Search for the cell housing the specified text and yield its (x, y) center coordinate. 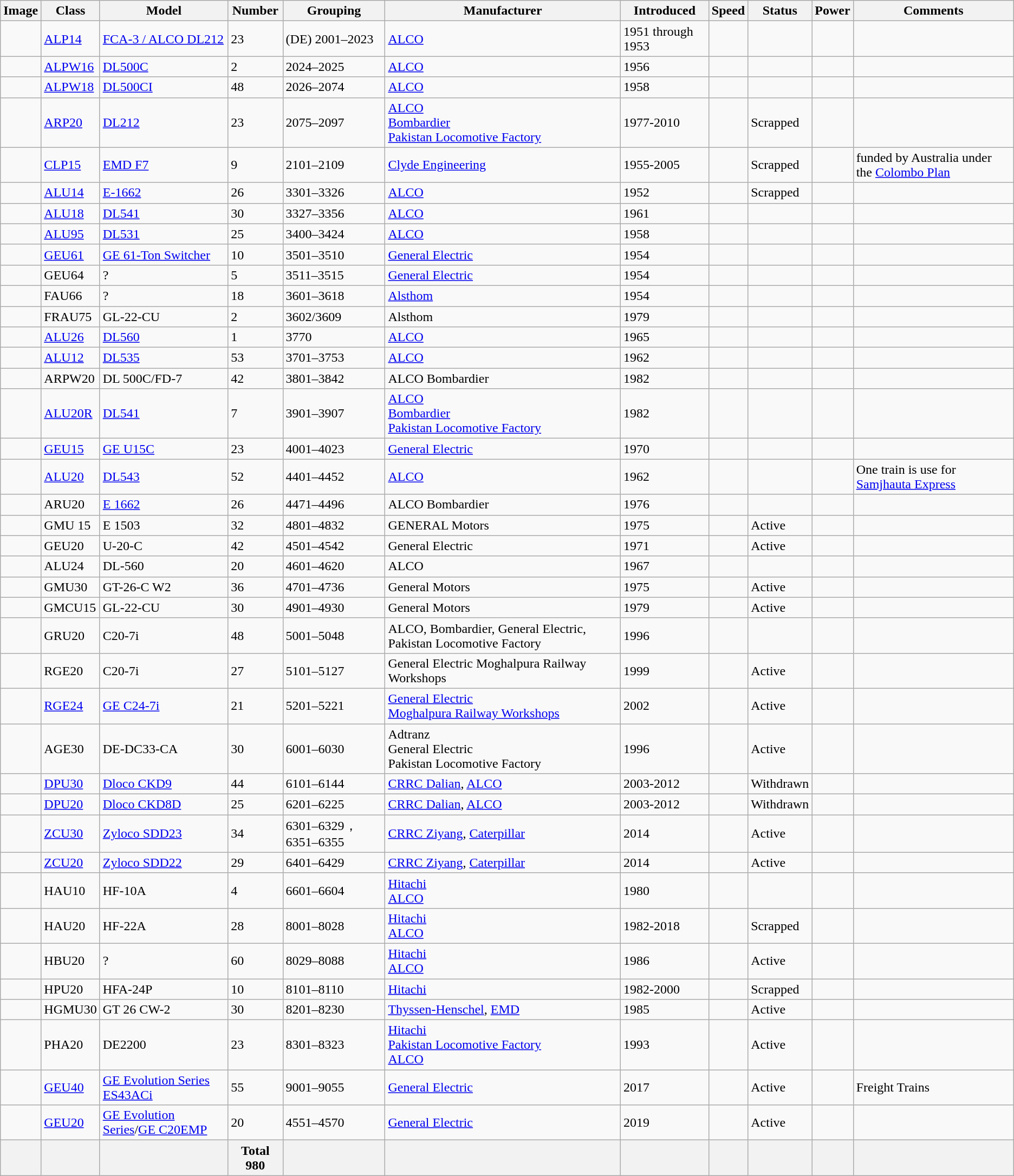
DL543 (164, 476)
32 (256, 525)
7 (256, 414)
ALU20 (70, 476)
GRU20 (70, 636)
3770 (334, 337)
8101–8110 (334, 989)
DL560 (164, 337)
Grouping (334, 11)
3301–3326 (334, 193)
DPU20 (70, 805)
E 1503 (164, 525)
ALPW16 (70, 67)
3400–3424 (334, 234)
1982-2018 (665, 926)
4801–4832 (334, 525)
Clyde Engineering (503, 165)
GEU15 (70, 449)
funded by Australia under the Colombo Plan (933, 165)
4001–4023 (334, 449)
CLP15 (70, 165)
GMU30 (70, 587)
Number (256, 11)
34 (256, 834)
ALPW18 (70, 87)
2026–2074 (334, 87)
HitachiPakistan Locomotive FactoryALCO (503, 1045)
44 (256, 784)
1952 (665, 193)
28 (256, 926)
4501–4542 (334, 546)
General ElectricMoghalpura Railway Workshops (503, 706)
DL531 (164, 234)
HBU20 (70, 961)
RGE20 (70, 670)
Speed (728, 11)
2101–2109 (334, 165)
GE Evolution Series ES43ACi (164, 1087)
GT 26 CW-2 (164, 1010)
1982-2000 (665, 989)
6201–6225 (334, 805)
3501–3510 (334, 254)
4 (256, 890)
ALU18 (70, 213)
1967 (665, 566)
GE 61-Ton Switcher (164, 254)
ALCO, Bombardier, General Electric, Pakistan Locomotive Factory (503, 636)
1986 (665, 961)
6401–6429 (334, 863)
1985 (665, 1010)
U-20-C (164, 546)
27 (256, 670)
5001–5048 (334, 636)
HPU20 (70, 989)
GEU64 (70, 275)
60 (256, 961)
ZCU20 (70, 863)
ALP14 (70, 39)
GMCU15 (70, 607)
4701–4736 (334, 587)
Image (21, 11)
HF-22A (164, 926)
(DE) 2001–2023 (334, 39)
ALU26 (70, 337)
DL535 (164, 358)
4551–4570 (334, 1123)
Model (164, 11)
GMU 15 (70, 525)
4401–4452 (334, 476)
E 1662 (164, 505)
4901–4930 (334, 607)
5101–5127 (334, 670)
GE Evolution Series/GE C20EMP (164, 1123)
Zyloco SDD22 (164, 863)
PHA20 (70, 1045)
EMD F7 (164, 165)
FAU66 (70, 296)
1976 (665, 505)
ALU20R (70, 414)
29 (256, 863)
ALU12 (70, 358)
8201–8230 (334, 1010)
DL500CI (164, 87)
DL 500C/FD-7 (164, 378)
ALU14 (70, 193)
5 (256, 275)
1999 (665, 670)
3511–3515 (334, 275)
HAU10 (70, 890)
1 (256, 337)
Power (833, 11)
Total 980 (256, 1158)
1970 (665, 449)
1980 (665, 890)
1965 (665, 337)
1993 (665, 1045)
4471–4496 (334, 505)
Hitachi (503, 989)
DL-560 (164, 566)
FRAU75 (70, 317)
2024–2025 (334, 67)
1951 through 1953 (665, 39)
RGE24 (70, 706)
ARP20 (70, 122)
2017 (665, 1087)
9001–9055 (334, 1087)
8001–8028 (334, 926)
ZCU30 (70, 834)
Status (780, 11)
21 (256, 706)
AGE30 (70, 748)
General Electric Moghalpura Railway Workshops (503, 670)
DE2200 (164, 1045)
3701–3753 (334, 358)
AdtranzGeneral ElectricPakistan Locomotive Factory (503, 748)
8029–8088 (334, 961)
55 (256, 1087)
18 (256, 296)
1971 (665, 546)
GT-26-C W2 (164, 587)
36 (256, 587)
DPU30 (70, 784)
ALU24 (70, 566)
Introduced (665, 11)
GE U15C (164, 449)
Zyloco SDD23 (164, 834)
Comments (933, 11)
GENERAL Motors (503, 525)
6001–6030 (334, 748)
3602/3609 (334, 317)
6601–6604 (334, 890)
DL500C (164, 67)
ALU95 (70, 234)
GE C24-7i (164, 706)
Manufacturer (503, 11)
1977-2010 (665, 122)
1961 (665, 213)
3801–3842 (334, 378)
3901–3907 (334, 414)
6301–6329，6351–6355 (334, 834)
GEU40 (70, 1087)
HFA-24P (164, 989)
Freight Trains (933, 1087)
53 (256, 358)
1956 (665, 67)
Dloco CKD8D (164, 805)
8301–8323 (334, 1045)
Class (70, 11)
6101–6144 (334, 784)
E-1662 (164, 193)
9 (256, 165)
DE-DC33-CA (164, 748)
GEU61 (70, 254)
3327–3356 (334, 213)
One train is use for Samjhauta Express (933, 476)
52 (256, 476)
3601–3618 (334, 296)
2002 (665, 706)
FCA-3 / ALCO DL212 (164, 39)
HGMU30 (70, 1010)
5201–5221 (334, 706)
2019 (665, 1123)
HAU20 (70, 926)
Dloco CKD9 (164, 784)
Thyssen-Henschel, EMD (503, 1010)
1955-2005 (665, 165)
HF-10A (164, 890)
ARPW20 (70, 378)
DL212 (164, 122)
2075–2097 (334, 122)
4601–4620 (334, 566)
ARU20 (70, 505)
